Locate the cell with the specified text and output its [x, y] center coordinate. 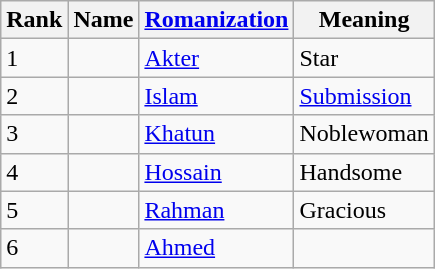
Rank [34, 20]
Khatun [216, 134]
Name [104, 20]
Hossain [216, 172]
Noblewoman [364, 134]
Islam [216, 96]
5 [34, 210]
4 [34, 172]
Submission [364, 96]
2 [34, 96]
Star [364, 58]
Romanization [216, 20]
Ahmed [216, 248]
Gracious [364, 210]
Akter [216, 58]
3 [34, 134]
Meaning [364, 20]
Rahman [216, 210]
Handsome [364, 172]
1 [34, 58]
6 [34, 248]
